Identify which cell holds the provided text, then report its (x, y) central coordinate. 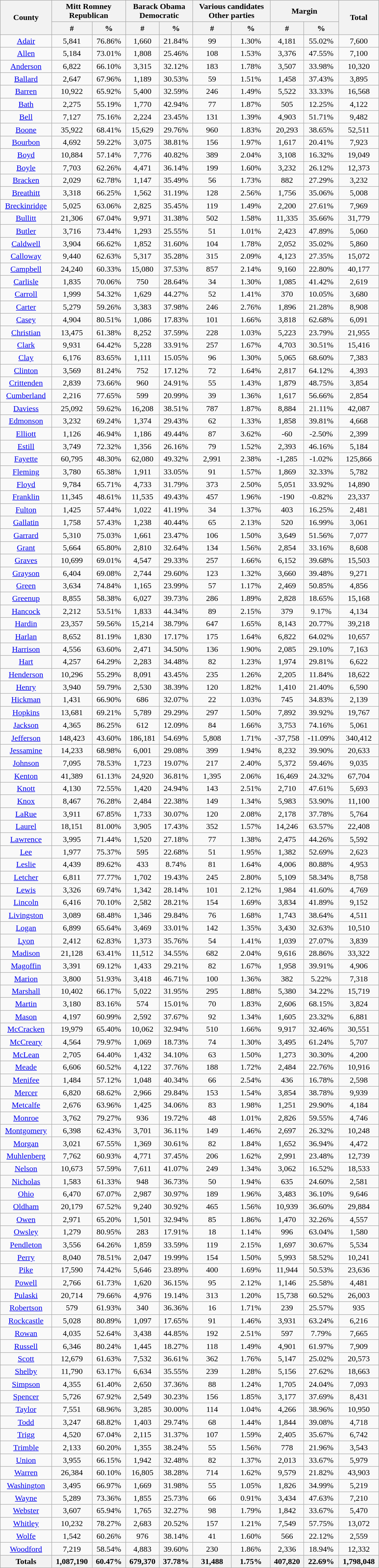
6,606 (72, 1067)
4,439 (72, 865)
59.62% (109, 408)
74 (212, 1042)
3,285 (143, 1410)
1,501 (143, 1219)
2,598 (359, 1080)
62.68% (321, 320)
27.29% (321, 180)
Rockcastle (26, 1321)
38.14% (176, 1536)
60.33% (109, 269)
4,035 (72, 1333)
2,481 (359, 510)
19,049 (359, 155)
4,564 (72, 1042)
579 (72, 1308)
81.00% (109, 827)
Woodford (26, 1549)
66.15% (109, 1460)
40,177 (359, 269)
37.69% (321, 1397)
1.65% (251, 624)
25.55% (176, 231)
1.54% (251, 1093)
7,100 (359, 54)
5,022 (143, 991)
18.65% (321, 599)
3,075 (143, 142)
30.92% (176, 1207)
32.07% (176, 700)
5,317 (143, 256)
79.97% (109, 1042)
21.96% (321, 1447)
3,556 (72, 1245)
67,704 (359, 776)
25.02% (321, 1359)
Montgomery (26, 1131)
37.76% (176, 1067)
1,431 (72, 700)
Webster (26, 1511)
Lincoln (26, 903)
2,047 (143, 1257)
Fayette (26, 459)
11,345 (72, 497)
4,184 (359, 1105)
7,762 (72, 1156)
183 (212, 66)
4,733 (143, 484)
1.28% (251, 1371)
61.24% (321, 1042)
4,769 (359, 890)
574 (143, 1004)
Leslie (26, 865)
1,186 (143, 434)
2,606 (287, 1004)
8,652 (72, 637)
118 (212, 1346)
3,800 (72, 978)
2,559 (359, 1536)
23,357 (72, 624)
69.01% (109, 560)
21,306 (72, 218)
59 (212, 79)
83.65% (109, 358)
Robertson (26, 1308)
1,087,190 (72, 1561)
10,884 (72, 155)
35.45% (176, 206)
25.73% (176, 1498)
10,510 (359, 928)
1,126 (72, 434)
63.60% (109, 649)
42,087 (359, 408)
Clay (26, 358)
1,342 (143, 890)
60.26% (109, 1536)
36.60% (321, 1207)
Margin (305, 11)
Shelby (26, 1371)
18.73% (176, 1042)
1,403 (143, 1422)
Bourbon (26, 142)
15,416 (359, 345)
100 (212, 978)
143 (212, 789)
1,808 (143, 54)
57 (212, 586)
1.24% (251, 1384)
3,391 (72, 966)
7,163 (359, 649)
Hart (26, 662)
1,660 (143, 41)
19,979 (72, 1029)
4,520 (72, 1435)
433 (143, 865)
1,661 (143, 535)
Carlisle (26, 282)
5,025 (72, 206)
66.62% (109, 244)
10,657 (359, 637)
19.14% (176, 1295)
7,600 (359, 41)
58.34% (321, 877)
69.21% (109, 712)
3,955 (72, 1460)
20.41% (321, 142)
9,616 (287, 953)
7,909 (359, 1346)
1.05% (251, 1485)
1.53% (251, 54)
599 (143, 396)
1,189 (143, 79)
6,176 (72, 358)
1.59% (251, 1435)
30.67% (321, 1245)
4,006 (287, 865)
Pike (26, 1270)
18 (212, 1232)
1,039 (287, 940)
30.30% (321, 1055)
68.82% (109, 1422)
67.07% (109, 1194)
3,607 (72, 1511)
17.91% (176, 1232)
2,336 (287, 1549)
1,958 (287, 966)
29.81% (321, 662)
16,805 (143, 1473)
4,901 (287, 1346)
4,771 (143, 1156)
86.25% (109, 725)
25.57% (321, 1308)
0.91% (251, 1498)
99 (212, 41)
61.33% (109, 1181)
1,374 (143, 421)
502 (212, 218)
Breathitt (26, 193)
-2.50% (321, 434)
4,511 (359, 915)
16.78% (321, 1080)
2,650 (143, 1384)
19.72% (176, 1118)
1,852 (143, 244)
62.63% (109, 256)
136 (212, 649)
8,431 (359, 1397)
Breckinridge (26, 206)
36.81% (176, 776)
597 (287, 1333)
49.44% (176, 434)
1.90% (251, 649)
20.99% (176, 396)
3,247 (72, 1422)
108 (212, 54)
61.38% (109, 332)
2,283 (143, 662)
1,395 (212, 776)
Magoffin (26, 966)
Grayson (26, 573)
41.19% (176, 510)
7.79% (321, 1333)
9,482 (359, 117)
17.65% (176, 1321)
2,826 (287, 1118)
340 (143, 1308)
1,470 (287, 1219)
1.39% (251, 117)
Meade (26, 1067)
6,622 (359, 662)
31.95% (176, 991)
5,028 (72, 1321)
1,756 (287, 193)
23,636 (359, 1270)
9,240 (143, 1207)
1,896 (287, 307)
Mercer (26, 1093)
73.66% (109, 383)
5,592 (359, 839)
38.24% (176, 1447)
Mason (26, 1017)
36.36% (176, 1308)
1.23% (251, 662)
13,072 (359, 1523)
39.81% (321, 421)
1,974 (287, 662)
15,168 (359, 599)
5,109 (287, 877)
3,507 (287, 66)
3,940 (72, 687)
1.20% (251, 1295)
68.98% (109, 750)
89.62% (109, 865)
83.16% (109, 1004)
77.77% (109, 877)
65 (212, 522)
16,469 (287, 776)
Logan (26, 928)
16.25% (321, 510)
10,673 (72, 1169)
9,035 (359, 763)
80.24% (109, 1346)
Washington (26, 1485)
39.91% (321, 966)
33.98% (321, 66)
2,423 (287, 231)
7,127 (72, 117)
37.59% (176, 332)
745 (287, 700)
49.32% (176, 459)
5,979 (359, 1460)
2,139 (359, 700)
1,279 (72, 1232)
Harlan (26, 637)
26,003 (359, 1295)
5,147 (287, 1359)
52.64% (109, 1333)
43.45% (176, 674)
28.64% (176, 282)
60,795 (72, 459)
41.42% (321, 282)
79.66% (109, 1295)
47.55% (321, 54)
7,776 (143, 155)
9,939 (359, 1093)
62.26% (109, 167)
96 (212, 358)
188 (212, 1067)
73.44% (109, 231)
2,224 (143, 117)
26,384 (72, 1473)
370 (287, 294)
24.32% (321, 776)
5,993 (287, 1257)
36.11% (176, 1131)
63.04% (321, 1232)
59.26% (109, 307)
1,770 (143, 104)
22.69% (321, 1561)
70.06% (109, 282)
7,892 (287, 712)
1,273 (287, 1055)
Kenton (26, 776)
Muhlenberg (26, 1156)
62.78% (109, 180)
11,944 (287, 1270)
65.20% (109, 1219)
Calloway (26, 256)
23.32% (321, 1017)
18.27% (176, 1346)
38.39% (176, 687)
31.98% (176, 1485)
4,976 (143, 1295)
123 (212, 573)
9,440 (72, 256)
15,719 (359, 991)
4,393 (359, 371)
635 (287, 1181)
29,884 (359, 1207)
5.22% (321, 978)
65.38% (109, 472)
Monroe (26, 1118)
9,646 (359, 1194)
3,634 (72, 586)
64.12% (321, 371)
17,590 (72, 1270)
36.14% (176, 167)
49.43% (176, 497)
882 (287, 180)
1,085 (287, 282)
57.12% (109, 1080)
362 (212, 1359)
Crittenden (26, 383)
Rowan (26, 1333)
Hickman (26, 700)
McCreary (26, 1042)
1.21% (251, 1523)
7,095 (72, 763)
3,701 (143, 1131)
996 (287, 1232)
10,939 (287, 1207)
1,369 (143, 1143)
3,315 (143, 66)
682 (212, 953)
3,905 (143, 827)
12.09% (176, 725)
10,320 (359, 66)
3,438 (143, 1333)
297 (212, 712)
84 (212, 725)
68.60% (321, 358)
69.12% (109, 966)
778 (287, 1447)
Henderson (26, 674)
Simpson (26, 1384)
315 (212, 256)
64.40% (109, 1055)
65.64% (109, 928)
7,532 (143, 1359)
34.22% (321, 991)
1.38% (251, 839)
22.68% (176, 852)
1.52% (251, 446)
Bath (26, 104)
57.14% (109, 155)
8,758 (359, 877)
1,911 (143, 472)
7,383 (359, 358)
6,742 (359, 1435)
12.25% (321, 104)
48.30% (109, 459)
15,738 (287, 1295)
12,679 (72, 1359)
4,557 (359, 1219)
10,232 (72, 1523)
3,904 (72, 244)
3,895 (359, 79)
948 (143, 1181)
50.85% (321, 586)
686 (143, 700)
43.60% (109, 738)
3,376 (287, 54)
10,950 (359, 1410)
23.99% (176, 586)
389 (212, 155)
72.32% (109, 446)
7,219 (72, 1549)
28.86% (321, 953)
2,399 (359, 434)
61.13% (109, 776)
1,702 (143, 877)
2.06% (251, 776)
92 (212, 1017)
Bullitt (26, 218)
-1,285 (287, 459)
142 (212, 928)
3,062 (287, 1169)
46.71% (176, 978)
51.93% (109, 978)
2.40% (251, 763)
679,370 (143, 1561)
61.93% (109, 1308)
29.90% (321, 1105)
1.98% (251, 1105)
16,568 (359, 92)
29.76% (176, 130)
Martin (26, 1004)
23.79% (321, 332)
134 (212, 548)
192 (212, 1333)
80.95% (109, 1232)
65.94% (109, 1511)
47.63% (321, 1498)
79.27% (109, 1118)
15,629 (143, 130)
510 (212, 1029)
62 (212, 421)
59.79% (109, 687)
217 (212, 763)
Boone (26, 130)
30.61% (176, 1143)
249 (212, 1169)
2.13% (251, 522)
5,051 (287, 484)
2,052 (287, 244)
2,987 (143, 1194)
7,318 (359, 978)
148,423 (72, 738)
3,180 (72, 1004)
1.89% (251, 599)
3,680 (359, 294)
7,703 (72, 167)
44.26% (321, 839)
11,512 (143, 953)
5,764 (359, 814)
Henry (26, 687)
3,430 (287, 928)
39.92% (321, 712)
1,238 (143, 522)
2.08% (251, 814)
Carroll (26, 294)
Christian (26, 332)
Hardin (26, 624)
64.26% (109, 1245)
Todd (26, 1422)
352 (212, 827)
52,511 (359, 130)
60.99% (109, 1017)
39,218 (359, 624)
595 (143, 852)
2,275 (72, 104)
68 (212, 1422)
Nicholas (26, 1181)
Nelson (26, 1169)
69.08% (109, 573)
1,942 (143, 1460)
1.95% (251, 852)
1,097 (143, 1321)
2,405 (287, 1435)
1,520 (143, 839)
2,133 (72, 1447)
3,326 (72, 890)
57.75% (321, 1523)
2,744 (143, 573)
35.55% (176, 1371)
9,917 (287, 1029)
1,765 (143, 1511)
5,223 (287, 332)
31,488 (212, 1561)
2,697 (287, 1131)
65.40% (109, 1029)
Wayne (26, 1498)
18,151 (72, 827)
74.84% (109, 586)
27.61% (321, 206)
10,699 (72, 560)
5,219 (359, 1485)
15.05% (176, 358)
62.43% (109, 1131)
38.81% (176, 142)
1,410 (287, 687)
68.48% (109, 915)
1.33% (251, 421)
9,271 (359, 573)
63.06% (109, 206)
62.83% (109, 940)
22,408 (359, 827)
1.97% (251, 142)
2,839 (72, 383)
Union (26, 1460)
53.90% (321, 801)
68.15% (321, 1004)
30.51% (321, 345)
23.45% (176, 117)
3,318 (72, 193)
36.61% (176, 1359)
Madison (26, 953)
5,726 (72, 1397)
857 (212, 269)
Boyle (26, 167)
4,355 (72, 1384)
Hopkins (26, 712)
4,472 (359, 1143)
11,790 (72, 1371)
21.82% (321, 1473)
Oldham (26, 1207)
17.43% (176, 827)
2,971 (72, 1219)
73.36% (109, 1498)
1,858 (287, 421)
20.52% (176, 1523)
55.02% (321, 41)
6,398 (72, 1131)
2,475 (287, 839)
1,146 (287, 1283)
1,445 (143, 1346)
8,908 (359, 307)
6,881 (359, 1017)
125,866 (359, 459)
10,248 (359, 1131)
3,753 (287, 725)
63.17% (109, 1371)
21.28% (321, 307)
48 (212, 1118)
3,749 (72, 446)
59.55% (321, 1118)
1,830 (143, 637)
18.94% (321, 1549)
33.05% (176, 472)
31.79% (176, 484)
1.75% (251, 1561)
Campbell (26, 269)
4,365 (72, 725)
15,072 (359, 256)
5,279 (72, 307)
4,906 (359, 966)
28.21% (176, 903)
Hancock (26, 611)
58.54% (109, 1549)
61.73% (109, 1283)
1,879 (287, 383)
2,212 (72, 611)
24,240 (72, 269)
Johnson (26, 763)
10.05% (321, 294)
59.56% (109, 624)
59.22% (109, 142)
24.94% (176, 789)
78.51% (109, 1257)
106 (212, 535)
64.29% (109, 662)
6,634 (143, 1371)
50 (212, 1181)
3,995 (72, 839)
Clinton (26, 371)
4,692 (72, 142)
22.12% (321, 1536)
8,467 (72, 801)
787 (212, 408)
32.48% (176, 1460)
750 (143, 282)
612 (143, 725)
1.73% (251, 180)
Grant (26, 548)
20.77% (321, 624)
4,903 (287, 117)
2.14% (251, 269)
38.28% (176, 1473)
29.33% (176, 560)
1,022 (143, 510)
1,999 (72, 294)
Menifee (26, 1080)
4,481 (359, 1283)
2,178 (287, 814)
5,061 (359, 725)
175 (212, 637)
7,923 (359, 142)
9,931 (72, 345)
1,743 (287, 915)
3,089 (72, 915)
79 (212, 446)
55.29% (109, 674)
6,091 (359, 320)
LaRue (26, 814)
32.64% (176, 548)
89 (212, 611)
11,100 (359, 801)
1,111 (143, 358)
3,818 (287, 320)
230 (212, 1549)
1,855 (143, 1498)
128 (212, 193)
21,128 (72, 953)
Owen (26, 1219)
752 (143, 371)
76.86% (109, 41)
13,681 (72, 712)
58.38% (109, 599)
66.10% (109, 66)
9,152 (359, 903)
2,623 (359, 852)
Floyd (26, 484)
80.51% (109, 320)
29.08% (176, 750)
4,953 (359, 865)
2,013 (287, 1460)
29.43% (176, 421)
1,859 (143, 1245)
60.93% (109, 1156)
63.96% (109, 1105)
26.16% (176, 446)
Jessamine (26, 750)
26.12% (321, 167)
935 (359, 1308)
1.82% (251, 687)
5,380 (287, 991)
59.46% (321, 763)
25.58% (321, 1283)
4,547 (143, 560)
39.73% (176, 599)
73.01% (109, 54)
403 (287, 510)
33.16% (321, 548)
80.89% (109, 1321)
10,402 (72, 991)
38.79% (176, 624)
51.56% (321, 535)
53.51% (109, 611)
1,484 (72, 1080)
2,705 (72, 1055)
379 (287, 611)
46.94% (109, 434)
34.50% (176, 649)
11,335 (287, 218)
41.89% (321, 903)
457 (212, 497)
1,669 (143, 1485)
67.52% (109, 1207)
16.99% (321, 522)
95 (212, 1283)
6,216 (359, 1321)
8,232 (287, 750)
30.53% (176, 79)
1,458 (287, 79)
70.10% (109, 903)
16.52% (321, 1169)
Anderson (26, 66)
51.71% (321, 117)
37.67% (176, 1017)
24.60% (321, 1181)
9.17% (321, 611)
Lee (26, 852)
9,579 (287, 1473)
14,246 (287, 827)
Estill (26, 446)
8,091 (143, 674)
566 (287, 1536)
29.21% (176, 966)
17.83% (176, 320)
2,216 (72, 396)
5,065 (287, 358)
157 (212, 1523)
31.37% (176, 1435)
1,844 (287, 1422)
40.34% (176, 1080)
34.10% (176, 1055)
54.69% (176, 738)
Franklin (26, 497)
68.41% (109, 130)
228 (212, 332)
37.36% (176, 1384)
24.91% (176, 383)
107 (212, 1435)
Livingston (26, 915)
1,723 (143, 763)
6,899 (72, 928)
31,779 (359, 218)
3,434 (287, 1498)
61.40% (109, 1384)
15,503 (359, 560)
5,789 (143, 712)
Barren (26, 92)
4,197 (72, 1017)
6,152 (287, 560)
3,543 (359, 1447)
2,581 (359, 1181)
87 (212, 434)
Carter (26, 307)
39.08% (321, 1422)
Taylor (26, 1410)
1,346 (143, 915)
56 (212, 180)
63 (212, 1055)
1.51% (251, 79)
62,080 (143, 459)
66.90% (109, 700)
10,922 (72, 92)
5,983 (287, 801)
27.35% (321, 256)
14,233 (72, 750)
5,400 (143, 92)
Elliott (26, 434)
1,432 (143, 1055)
1,147 (143, 180)
30,551 (359, 1029)
8,884 (287, 408)
16.32% (321, 155)
39.60% (176, 1549)
27.07% (321, 940)
4,856 (359, 586)
2,115 (143, 1435)
3,931 (287, 1321)
5,782 (359, 472)
Harrison (26, 649)
41 (212, 1536)
44.27% (176, 294)
75.16% (109, 117)
2,825 (143, 206)
74.42% (109, 1270)
4,134 (359, 611)
Whitley (26, 1523)
5,228 (143, 345)
Perry (26, 1257)
Jefferson (26, 738)
3,177 (287, 1397)
33.59% (176, 1245)
60.10% (109, 1473)
26.32% (321, 1131)
1,382 (287, 852)
60.20% (109, 1447)
35.67% (321, 1435)
4,703 (287, 345)
57.59% (109, 1169)
4,123 (287, 256)
67.55% (109, 1143)
Clark (26, 345)
5,156 (287, 1371)
18,533 (359, 1169)
1,165 (143, 586)
71.44% (109, 839)
34.55% (176, 953)
12,739 (359, 1156)
17.12% (176, 371)
27.18% (176, 839)
1,798,048 (359, 1561)
66.97% (109, 1485)
1,835 (72, 282)
5,646 (143, 1270)
38.96% (321, 1410)
1.68% (251, 915)
20,179 (72, 1207)
6,590 (359, 687)
206 (212, 1156)
313 (212, 1295)
81.19% (109, 637)
4,746 (359, 1118)
5,008 (359, 193)
Laurel (26, 827)
5,289 (72, 1498)
Trimble (26, 1447)
County (26, 17)
22.38% (176, 801)
5,841 (72, 41)
1,251 (287, 1105)
8,143 (287, 624)
30.97% (176, 1194)
-0.82% (321, 497)
2.38% (251, 459)
1,356 (143, 446)
1.76% (251, 1359)
1,826 (287, 1485)
1.58% (251, 218)
1.72% (251, 1067)
32.59% (176, 92)
31.38% (176, 218)
63.24% (321, 1321)
35,922 (72, 130)
6,416 (72, 903)
1,869 (287, 472)
18,622 (359, 674)
5,310 (72, 535)
1,086 (143, 320)
32.12% (176, 66)
30.23% (176, 1397)
31.19% (176, 193)
Graves (26, 560)
30.07% (176, 814)
Adair (26, 41)
936 (143, 1118)
19.43% (176, 877)
34.99% (321, 1485)
2,530 (143, 687)
3,649 (287, 535)
24,920 (143, 776)
55.19% (109, 104)
3,834 (287, 903)
Boyd (26, 155)
65.92% (109, 92)
64.42% (109, 345)
2,582 (143, 903)
68.96% (109, 1410)
10,241 (359, 1257)
-1.02% (321, 459)
37.53% (176, 269)
Marshall (26, 991)
33,322 (359, 953)
19.07% (176, 763)
-37,758 (287, 738)
9,784 (72, 484)
1.79% (251, 1511)
67.85% (109, 814)
15,080 (143, 269)
Ballard (26, 79)
7,549 (287, 1523)
Lewis (26, 890)
6,811 (72, 877)
75.03% (109, 535)
6,027 (143, 599)
61.63% (109, 1359)
36.10% (321, 1194)
399 (212, 750)
Fleming (26, 472)
5,372 (287, 763)
2,471 (143, 649)
9,160 (287, 269)
10,296 (72, 674)
3,660 (287, 573)
1.44% (251, 1422)
7,077 (359, 535)
295 (212, 991)
18,663 (359, 1371)
189 (212, 1194)
85 (212, 1219)
9,971 (143, 218)
63.57% (321, 827)
70 (212, 1004)
1.32% (251, 573)
12,373 (359, 167)
50.53% (321, 1270)
4,883 (143, 1549)
283 (143, 1232)
68.62% (109, 1093)
37.43% (321, 79)
98 (212, 1511)
5,693 (359, 789)
39.48% (321, 573)
373 (212, 484)
52 (212, 294)
Casey (26, 320)
2,592 (143, 1017)
20,633 (359, 750)
32.33% (321, 472)
976 (143, 1536)
2,412 (72, 940)
6,001 (143, 750)
65.80% (109, 548)
1,069 (143, 1042)
Morgan (26, 1143)
114 (212, 1410)
23.47% (176, 535)
78.53% (109, 763)
41.07% (176, 1169)
Ohio (26, 1194)
2,676 (72, 1105)
1,977 (72, 852)
1.43% (251, 383)
41,389 (72, 776)
22.76% (321, 1067)
21.11% (321, 408)
1,984 (287, 890)
3,569 (72, 371)
32.26% (321, 1219)
44.34% (176, 611)
39.68% (321, 560)
McLean (26, 1055)
Wolfe (26, 1536)
30.00% (176, 1410)
41.60% (321, 890)
38.51% (176, 408)
2,029 (72, 180)
Cumberland (26, 396)
2,085 (287, 649)
78.27% (109, 1523)
647 (212, 624)
2.80% (251, 877)
63.41% (109, 953)
72 (212, 371)
67.92% (109, 1397)
Powell (26, 1283)
24.04% (321, 1384)
1,048 (143, 1080)
4,266 (287, 1410)
56.66% (321, 396)
Allen (26, 54)
2,647 (72, 79)
1,620 (143, 1283)
3,108 (287, 155)
35.28% (176, 256)
44.85% (176, 1333)
42.94% (176, 104)
3,383 (143, 307)
1.84% (251, 1143)
2.76% (251, 307)
199 (212, 167)
32.63% (321, 928)
40.44% (176, 522)
4,718 (359, 1422)
104 (212, 244)
3,061 (359, 522)
29.10% (321, 649)
1,705 (287, 1384)
7,093 (359, 1384)
7,611 (143, 1169)
Owsley (26, 1232)
8,040 (72, 1257)
3,418 (143, 978)
8,855 (72, 599)
35.66% (321, 218)
Fulton (26, 510)
1,605 (287, 1017)
20,714 (72, 1295)
Greenup (26, 599)
36.15% (176, 1283)
8.74% (176, 865)
81.24% (109, 371)
39.90% (321, 750)
58.52% (321, 1257)
88 (212, 1384)
69.74% (109, 890)
8,608 (359, 548)
34.06% (176, 1105)
Pulaski (26, 1295)
28.14% (176, 890)
19.99% (176, 1257)
Edmonson (26, 421)
21,955 (359, 332)
5,522 (287, 92)
16 (212, 1308)
34.48% (176, 662)
8,252 (143, 332)
Totals (26, 1561)
29.74% (176, 1422)
21.40% (321, 687)
340,412 (359, 738)
61.97% (321, 1346)
1.35% (251, 928)
34.83% (321, 700)
23.89% (176, 1270)
27.62% (321, 1371)
33.01% (176, 928)
520 (287, 522)
Metcalfe (26, 1105)
72.55% (109, 789)
36.94% (321, 1143)
15.01% (176, 1004)
11,535 (143, 497)
12,332 (359, 1549)
Total (359, 17)
22.80% (321, 269)
52.69% (321, 852)
5,860 (359, 244)
1,833 (143, 611)
35.02% (321, 244)
Barack ObamaDemocratic (159, 11)
3,839 (359, 940)
1,758 (72, 522)
235 (212, 674)
17.17% (176, 637)
10,062 (143, 1029)
22 (212, 700)
33.91% (176, 345)
19,767 (359, 712)
35.76% (176, 940)
38.78% (321, 1093)
Scott (26, 1359)
5,470 (359, 1511)
1.04% (251, 1410)
Jackson (26, 725)
1.14% (251, 1232)
83 (212, 1105)
131 (212, 117)
2,810 (143, 548)
10,916 (359, 1067)
Mitt RomneyRepublican (89, 11)
29.29% (176, 712)
66.17% (109, 991)
5,707 (359, 1042)
77.65% (109, 396)
Green (26, 586)
54.32% (109, 294)
32.27% (176, 1511)
Caldwell (26, 244)
4,471 (143, 167)
1,733 (143, 814)
75.37% (109, 852)
1,373 (143, 940)
2,683 (143, 1523)
2,766 (72, 1283)
80.88% (321, 865)
7,665 (359, 1333)
54 (212, 940)
32.46% (321, 1029)
38.65% (321, 130)
4,556 (72, 649)
6,404 (72, 573)
29.60% (176, 573)
1.17% (251, 586)
2,469 (287, 586)
47.61% (321, 789)
25.46% (176, 54)
2,710 (287, 789)
1,580 (359, 1232)
5,664 (72, 548)
2,817 (287, 371)
3,780 (72, 472)
2.09% (251, 256)
3,469 (143, 928)
67.96% (109, 79)
6,346 (72, 1346)
1,420 (143, 789)
1.85% (251, 1397)
66.25% (109, 193)
1,842 (287, 1511)
4,181 (287, 41)
48.61% (109, 497)
25,092 (72, 408)
3,483 (287, 1194)
2,200 (287, 206)
1,433 (143, 966)
4,200 (359, 1055)
6,820 (72, 1093)
McCracken (26, 1029)
Lawrence (26, 839)
1.88% (251, 991)
38.64% (321, 915)
Marion (26, 978)
35.06% (321, 193)
43,903 (359, 1473)
400 (212, 1270)
81 (212, 865)
286 (212, 599)
36.73% (176, 1181)
76 (212, 915)
74.16% (321, 725)
505 (287, 104)
Daviess (26, 408)
186,181 (143, 738)
Lyon (26, 940)
16,208 (143, 408)
6,470 (72, 1194)
7,551 (72, 1410)
2.56% (251, 193)
11.84% (321, 674)
40.82% (176, 155)
1,562 (143, 193)
Pendleton (26, 1245)
1,542 (72, 1536)
2,205 (287, 674)
Warren (26, 1473)
2,619 (359, 282)
5,808 (212, 738)
1,293 (143, 231)
Gallatin (26, 522)
3,021 (72, 1143)
7,969 (359, 206)
436 (287, 1080)
Butler (26, 231)
39 (212, 396)
23,337 (359, 497)
-190 (287, 497)
60.47% (109, 1561)
57.44% (109, 510)
407,820 (287, 1561)
4,257 (72, 662)
Various candidatesOther parties (231, 11)
1.26% (251, 674)
Spencer (26, 1397)
245 (212, 877)
20,573 (359, 1359)
1,652 (287, 1143)
2.50% (251, 484)
20,293 (287, 130)
14,890 (359, 484)
1,355 (143, 1447)
-60 (287, 434)
1,697 (287, 1245)
48.75% (321, 383)
-11.09% (321, 738)
2.54% (251, 1080)
46.16% (321, 446)
33.33% (321, 92)
3.62% (251, 434)
2,966 (143, 1093)
2,549 (143, 1397)
64.02% (321, 637)
35.49% (176, 180)
37.98% (176, 307)
7,210 (359, 1498)
3,911 (72, 814)
69.24% (109, 421)
382 (287, 978)
21.84% (176, 41)
3,762 (72, 1118)
4,904 (72, 320)
3,716 (72, 231)
2,828 (287, 599)
65.71% (109, 484)
57.43% (109, 522)
15,214 (143, 624)
13,475 (72, 332)
76.28% (109, 801)
3,824 (359, 1004)
23.48% (321, 1156)
Russell (26, 1346)
4,668 (359, 421)
714 (212, 1473)
Bracken (26, 180)
Bell (26, 117)
Letcher (26, 877)
47.89% (321, 231)
2,393 (287, 446)
Knox (26, 801)
Knott (26, 789)
Garrard (26, 535)
465 (212, 1207)
1,629 (143, 294)
5,060 (359, 231)
31.60% (176, 244)
37.45% (176, 1156)
1,583 (72, 1181)
4,130 (72, 789)
5,534 (359, 1245)
153 (212, 1093)
33.92% (321, 484)
Trigg (26, 1435)
